Find where the given text appears and provide that cell's center as (x, y) coordinate. 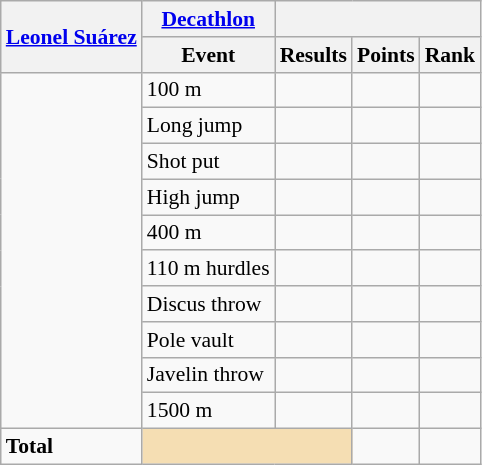
Long jump (208, 126)
110 m hurdles (208, 269)
Pole vault (208, 340)
Event (208, 55)
Decathlon (208, 19)
Rank (450, 55)
Points (386, 55)
Javelin throw (208, 375)
Shot put (208, 162)
1500 m (208, 411)
Results (314, 55)
400 m (208, 233)
High jump (208, 197)
100 m (208, 90)
Total (72, 447)
Discus throw (208, 304)
Leonel Suárez (72, 36)
